Identify which cell holds the provided text, then report its [X, Y] central coordinate. 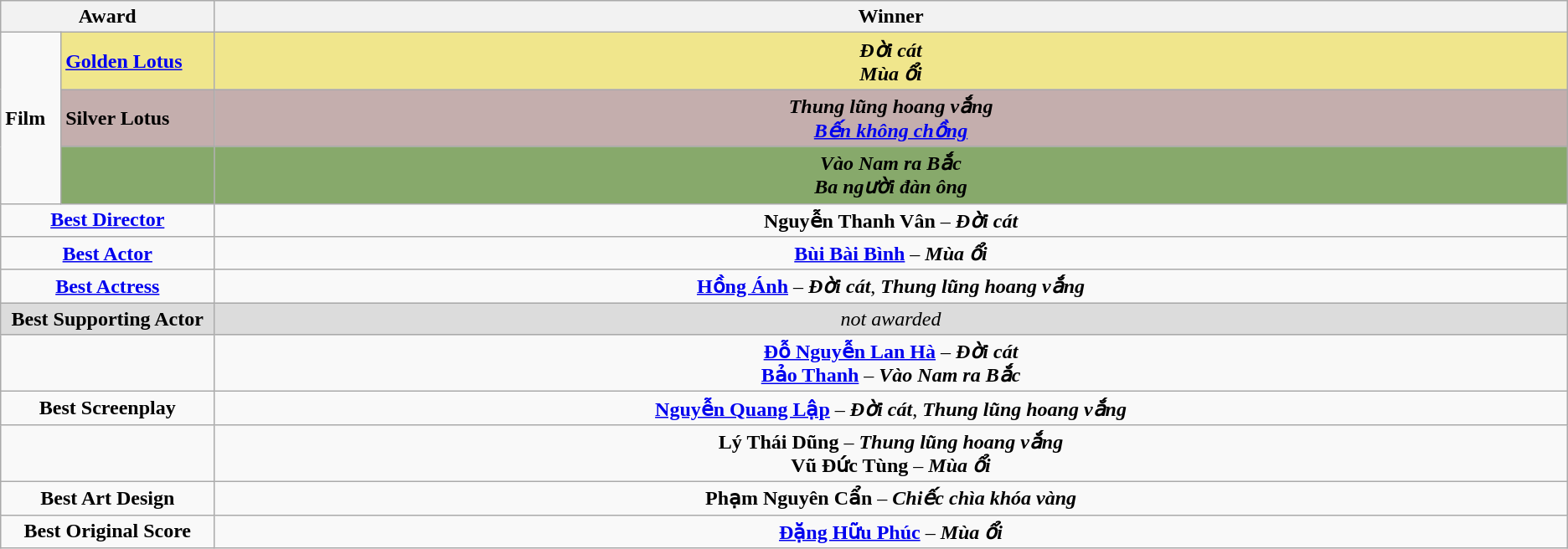
Best Director [107, 220]
not awarded [891, 319]
Đặng Hữu Phúc – Mùa ổi [891, 531]
Vào Nam ra BắcBa người đàn ông [891, 175]
Nguyễn Thanh Vân – Đời cát [891, 220]
Phạm Nguyên Cẩn – Chiếc chìa khóa vàng [891, 498]
Lý Thái Dũng – Thung lũng hoang vắngVũ Đức Tùng – Mùa ổi [891, 453]
Bùi Bài Bình – Mùa ổi [891, 254]
Best Art Design [107, 498]
Nguyễn Quang Lập – Đời cát, Thung lũng hoang vắng [891, 408]
Best Actor [107, 254]
Best Original Score [107, 531]
Award [107, 17]
Best Supporting Actor [107, 319]
Best Screenplay [107, 408]
Hồng Ánh – Đời cát, Thung lũng hoang vắng [891, 286]
Best Actress [107, 286]
Silver Lotus [137, 118]
Thung lũng hoang vắngBến không chồng [891, 118]
Golden Lotus [137, 61]
Đời cátMùa ổi [891, 61]
Đỗ Nguyễn Lan Hà – Đời cátBảo Thanh – Vào Nam ra Bắc [891, 363]
Film [31, 118]
Winner [891, 17]
